Scan for the cell matching the given text and deliver its (x, y) coordinate at center. 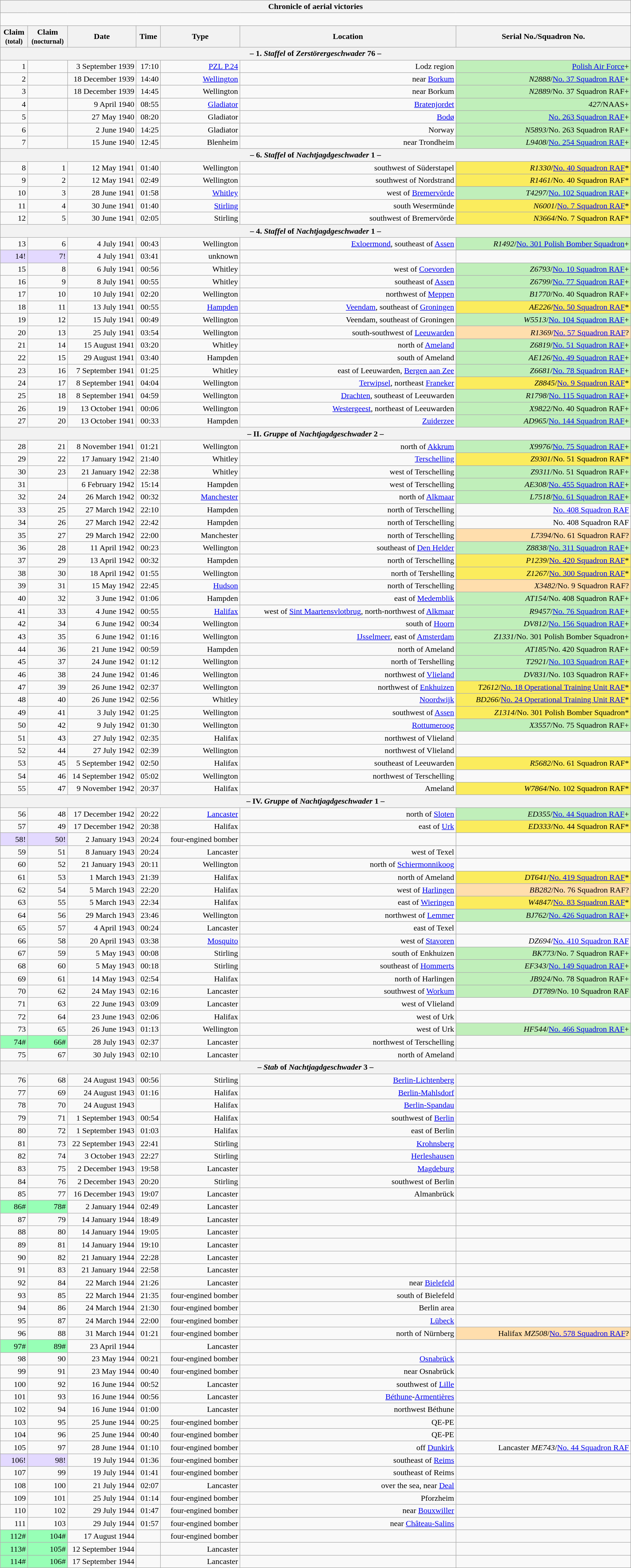
19:58 (148, 1169)
105 (14, 1447)
22:42 (148, 522)
05:02 (148, 776)
25 July 1941 (102, 332)
8 July 1941 (102, 282)
B1770/No. 40 Squadron RAF+ (543, 294)
south of Hoorn (348, 624)
50! (48, 839)
Z6819/No. 51 Squadron RAF+ (543, 345)
58! (14, 839)
01:55 (148, 573)
26 March 1942 (102, 497)
8 November 1941 (102, 446)
Polish Air Force+ (543, 66)
00:18 (148, 966)
89 (14, 1245)
X3482/No. 9 Squadron RAF? (543, 586)
15 August 1941 (102, 345)
HF544/No. 466 Squadron RAF+ (543, 1029)
21:35 (148, 1295)
south of Enkhuizen (348, 953)
20:20 (148, 1181)
Time (148, 37)
near Trondheim (348, 142)
14 September 1942 (102, 776)
01:46 (148, 674)
18:49 (148, 1219)
west of Sint Maartensvlotbrug, north-northwest of Alkmaar (348, 611)
21 January 1943 (102, 865)
20 April 1943 (102, 940)
12 September 1944 (102, 1549)
4 April 1943 (102, 928)
– II. Gruppe of Nachtjagdgeschwader 2 – (315, 434)
21 January 1942 (102, 472)
Claim(total) (14, 37)
98 (14, 1359)
17 August 1944 (102, 1536)
104 (14, 1435)
south of Ameland (348, 358)
southeast of Assen (348, 282)
16 December 1943 (102, 1194)
29 March 1943 (102, 915)
00:59 (148, 649)
3 July 1942 (102, 712)
8 January 1943 (102, 852)
west of Stavoren (348, 940)
– Stab of Nachtjagdgeschwader 3 – (315, 1067)
near Château-Salins (348, 1523)
DV831/No. 103 Squadron RAF+ (543, 674)
T2921/No. 103 Squadron RAF+ (543, 662)
Z9311/No. 51 Squadron RAF+ (543, 472)
29 March 1942 (102, 535)
01:47 (148, 1511)
24 May 1943 (102, 991)
southwest of Nordstrand (348, 180)
00:25 (148, 1422)
Bodø (348, 117)
northwest of Enkhuizen (348, 687)
T4297/No. 102 Squadron RAF+ (543, 193)
AE126/No. 49 Squadron RAF+ (543, 358)
00:24 (148, 928)
AT185/No. 420 Squadron RAF+ (543, 649)
19:07 (148, 1194)
southwest of Assen (348, 712)
west of Harlingen (348, 890)
30 July 1943 (102, 1055)
23 April 1944 (102, 1346)
Type (200, 37)
29 August 1941 (102, 358)
02:20 (148, 294)
PZL P.24 (200, 66)
98! (48, 1460)
Herleshausen (348, 1156)
00:23 (148, 548)
W7864/No. 102 Squadron RAF* (543, 789)
Magdeburg (348, 1169)
2 January 1944 (102, 1207)
23 June 1943 (102, 1017)
01:57 (148, 1523)
Claim(nocturnal) (48, 37)
Westergeest, northeast of Leeuwarden (348, 408)
Lancaster ME743/No. 44 Squadron RAF (543, 1447)
Z6799/No. 77 Squadron RAF+ (543, 282)
113# (14, 1549)
03:38 (148, 940)
7 (14, 142)
Blenheim (200, 142)
15 May 1942 (102, 586)
5 September 1942 (102, 763)
03:40 (148, 358)
– 4. Staffel of Nachtjagdgeschwader 1 – (315, 231)
Berlin-Spandau (348, 1105)
9 July 1942 (102, 725)
DV812/No. 156 Squadron RAF+ (543, 624)
AE308/No. 455 Squadron RAF+ (543, 484)
T2612/No. 18 Operational Training Unit RAF* (543, 687)
97# (14, 1346)
Mosquito (200, 940)
Krohnsberg (348, 1143)
00:49 (148, 320)
2 June 1940 (102, 130)
east of Texel (348, 928)
00:08 (148, 953)
west of Bremervörde (348, 193)
111 (14, 1523)
south of Bielefeld (348, 1295)
03:20 (148, 345)
22:27 (148, 1156)
74 (48, 1156)
Z1331/No. 301 Polish Bomber Squadron+ (543, 637)
DT789/No. 10 Squadron RAF (543, 991)
Berlin-Lichtenberg (348, 1080)
9 April 1940 (102, 104)
AE226/No. 50 Squadron RAF* (543, 307)
27 May 1940 (102, 117)
21:30 (148, 1308)
off Dunkirk (348, 1447)
ED333/No. 44 Squadron RAF* (543, 827)
west of Texel (348, 852)
01:12 (148, 662)
Almanbrück (348, 1194)
04:04 (148, 383)
R1461/No. 40 Squadron RAF* (543, 180)
north of Nürnberg (348, 1333)
26 June 1943 (102, 1029)
13 July 1941 (102, 307)
20:22 (148, 814)
28 June 1941 (102, 193)
03:41 (148, 256)
12:45 (148, 142)
south Wesermünde (348, 206)
02:06 (148, 1017)
northwest of Meppen (348, 294)
W5513/No. 104 Squadron RAF+ (543, 320)
17:10 (148, 66)
13 April 1942 (102, 560)
04:59 (148, 396)
3 October 1943 (102, 1156)
Exloermond, southeast of Assen (348, 244)
109 (14, 1498)
– IV. Gruppe of Nachtjagdgeschwader 1 – (315, 801)
01:41 (148, 1473)
X9976/No. 75 Squadron RAF+ (543, 446)
southwest of Lille (348, 1384)
R9457/No. 76 Squadron RAF+ (543, 611)
21:40 (148, 459)
78 (14, 1105)
Lodz region (348, 66)
Osnabrück (348, 1359)
Rottumeroog (348, 725)
01:06 (148, 599)
N5893/No. 263 Squadron RAF+ (543, 130)
Norway (348, 130)
W4847/No. 83 Squadron RAF* (543, 903)
00:34 (148, 624)
Pforzheim (348, 1498)
DT641/No. 419 Squadron RAF* (543, 877)
– 6. Staffel of Nachtjagdgeschwader 1 – (315, 155)
south-southwest of Leeuwarden (348, 332)
19:10 (148, 1245)
BB282/No. 76 Squadron RAF? (543, 890)
Z1314/No. 301 Polish Bomber Squadron* (543, 712)
22:58 (148, 1270)
17 January 1942 (102, 459)
89# (48, 1346)
N2889/No. 37 Squadron RAF+ (543, 92)
R1330/No. 40 Squadron RAF* (543, 167)
Drachten, southeast of Leeuwarden (348, 396)
3 June 1942 (102, 599)
Berlin area (348, 1308)
east of Urk (348, 827)
southwest of Süderstapel (348, 167)
21:26 (148, 1283)
01:13 (148, 1029)
– 1. Staffel of Zerstörergeschwader 76 – (315, 54)
00:54 (148, 1118)
14:25 (148, 130)
23:46 (148, 915)
Berlin-Mahlsdorf (348, 1093)
Chronicle of aerial victories (315, 7)
IJsselmeer, east of Amsterdam (348, 637)
66# (48, 1042)
6 February 1942 (102, 484)
108 (14, 1485)
97 (48, 1447)
west of Coevorden (348, 269)
14 May 1943 (102, 978)
50 (14, 725)
02:35 (148, 738)
X3557/No. 75 Squadron RAF+ (543, 725)
01:00 (148, 1410)
01:58 (148, 193)
22:20 (148, 890)
Z9301/No. 51 Squadron RAF* (543, 459)
18 April 1942 (102, 573)
21 July 1944 (102, 1485)
east of Leeuwarden, Bergen aan Zee (348, 371)
114# (14, 1561)
31 March 1944 (102, 1333)
14 (48, 345)
11 April 1942 (102, 548)
107 (14, 1473)
R5682/No. 61 Squadron RAF* (543, 763)
66 (14, 940)
near Osnabrück (348, 1371)
22:38 (148, 472)
N2888/No. 37 Squadron RAF+ (543, 79)
east of Berlin (348, 1131)
20:37 (148, 789)
01:36 (148, 1460)
southeast of Den Helder (348, 548)
southwest of Bremervörde (348, 218)
106# (48, 1561)
22 September 1943 (102, 1143)
AT154/No. 408 Squadron RAF+ (543, 599)
02:05 (148, 218)
near Bouxwiller (348, 1511)
17 September 1944 (102, 1561)
22:41 (148, 1143)
2 January 1943 (102, 839)
northwest of Lemmer (348, 915)
22:28 (148, 1257)
over the sea, near Deal (348, 1485)
00:33 (148, 421)
01:30 (148, 725)
15:14 (148, 484)
02:39 (148, 750)
southeast of Hommerts (348, 966)
X9822/No. 40 Squadron RAF+ (543, 408)
EF343/No. 149 Squadron RAF+ (543, 966)
AD965/No. 144 Squadron RAF+ (543, 421)
Hudson (200, 586)
08:20 (148, 117)
R1492/No. 301 Polish Bomber Squadron+ (543, 244)
Z6793/No. 10 Squadron RAF+ (543, 269)
22:34 (148, 903)
Noordwijk (348, 700)
00:52 (148, 1384)
near Bielefeld (348, 1283)
6 July 1941 (102, 269)
15 July 1941 (102, 320)
22:10 (148, 510)
1 March 1943 (102, 877)
Bratenjordet (348, 104)
20:38 (148, 827)
north of Sloten (348, 814)
Zuiderzee (348, 421)
02:16 (148, 991)
01:03 (148, 1131)
DZ694/No. 410 Squadron RAF (543, 940)
02:10 (148, 1055)
north of Akkrum (348, 446)
Z6681/No. 78 Squadron RAF+ (543, 371)
00:06 (148, 408)
110 (14, 1511)
03:54 (148, 332)
Terschelling (348, 459)
22:45 (148, 586)
Location (348, 37)
14:40 (148, 79)
BJ762/No. 426 Squadron RAF+ (543, 915)
86# (14, 1207)
74# (14, 1042)
10 July 1941 (102, 294)
R1798/No. 115 Squadron RAF+ (543, 396)
00:21 (148, 1359)
east of Wieringen (348, 903)
25 July 1944 (102, 1498)
north of Harlingen (348, 978)
28 June 1944 (102, 1447)
02:54 (148, 978)
Ameland (348, 789)
58 (48, 940)
north of Schiermonnikoog (348, 865)
02:07 (148, 1485)
20:11 (148, 865)
106! (14, 1460)
P1239/No. 420 Squadron RAF* (543, 560)
14! (14, 256)
Z1267/No. 300 Squadron RAF* (543, 573)
unknown (200, 256)
Terwipsel, northeast Franeker (348, 383)
Date (102, 37)
N3664/No. 7 Squadron RAF* (543, 218)
112# (14, 1536)
Serial No./Squadron No. (543, 37)
Halifax MZ508/No. 578 Squadron RAF? (543, 1333)
3 September 1939 (102, 66)
Z8838/No. 311 Squadron RAF+ (543, 548)
Lübeck (348, 1321)
14:45 (148, 92)
02:50 (148, 763)
21 June 1942 (102, 649)
00:43 (148, 244)
01:14 (148, 1498)
R1369/No. 57 Squadron RAF? (543, 332)
northwest Béthune (348, 1410)
104# (48, 1536)
L7518/No. 61 Squadron RAF+ (543, 497)
01:10 (148, 1447)
southeast of Leeuwarden (348, 763)
78# (48, 1207)
west of Vlieland (348, 1004)
No. 263 Squadron RAF+ (543, 117)
4 June 1942 (102, 611)
19:05 (148, 1232)
105# (48, 1549)
N6001/No. 7 Squadron RAF* (543, 206)
east of Medemblik (348, 599)
15 June 1940 (102, 142)
21:39 (148, 877)
L7394/No. 61 Squadron RAF? (543, 535)
north of Alkmaar (348, 497)
7! (48, 256)
86 (48, 1308)
7 September 1941 (102, 371)
28 July 1943 (102, 1042)
BK773/No. 7 Squadron RAF+ (543, 953)
427/NAAS+ (543, 104)
Z8845/No. 9 Squadron RAF* (543, 383)
southwest of Workum (348, 991)
9 November 1942 (102, 789)
08:55 (148, 104)
L9408/No. 254 Squadron RAF+ (543, 142)
03:09 (148, 1004)
ED355/No. 44 Squadron RAF+ (543, 814)
02:56 (148, 700)
BD266/No. 24 Operational Training Unit RAF* (543, 700)
Béthune-Armentières (348, 1397)
JB924/No. 78 Squadron RAF+ (543, 978)
22 June 1943 (102, 1004)
